Determine the (X, Y) coordinate at the center of the cell enclosing the given text.  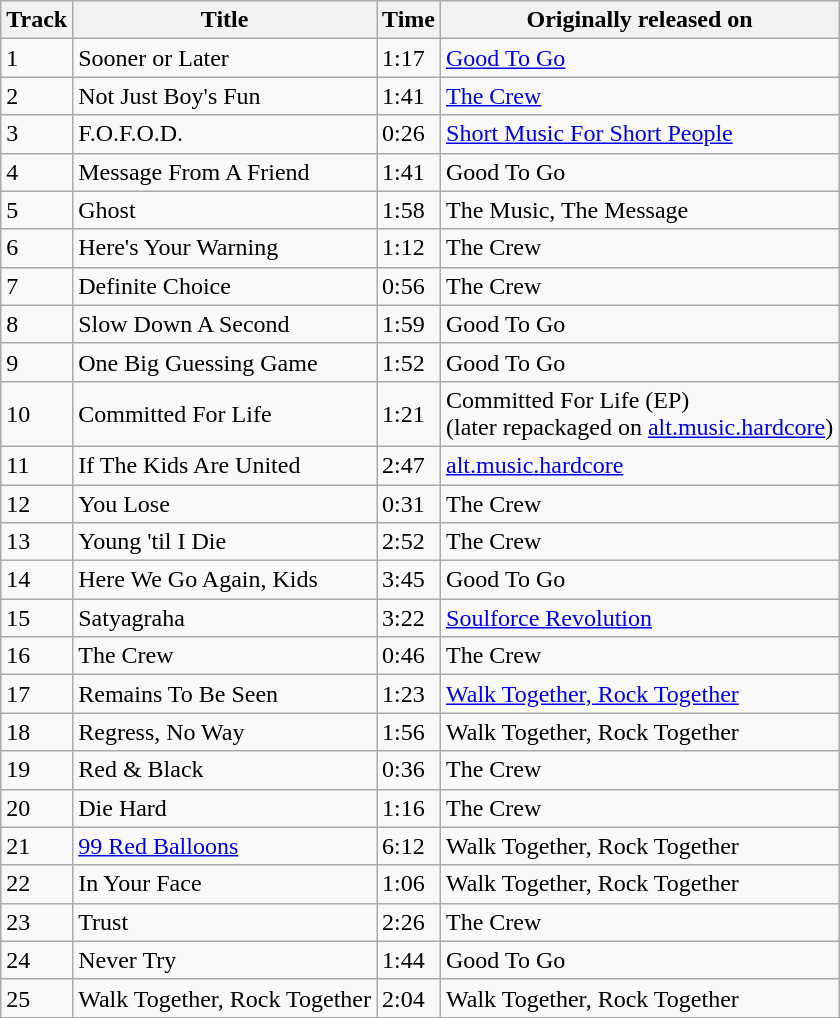
11 (37, 465)
2:52 (409, 542)
Remains To Be Seen (225, 694)
Definite Choice (225, 286)
15 (37, 618)
Die Hard (225, 808)
Ghost (225, 210)
Slow Down A Second (225, 324)
13 (37, 542)
The Music, The Message (640, 210)
0:56 (409, 286)
Red & Black (225, 770)
8 (37, 324)
0:36 (409, 770)
22 (37, 884)
1:21 (409, 414)
Committed For Life (225, 414)
1:23 (409, 694)
2:26 (409, 922)
One Big Guessing Game (225, 362)
2:47 (409, 465)
23 (37, 922)
Here We Go Again, Kids (225, 580)
1:59 (409, 324)
0:26 (409, 134)
F.O.F.O.D. (225, 134)
3:45 (409, 580)
10 (37, 414)
1:16 (409, 808)
Here's Your Warning (225, 248)
9 (37, 362)
You Lose (225, 503)
Track (37, 20)
1:17 (409, 58)
1:56 (409, 732)
Young 'til I Die (225, 542)
21 (37, 846)
Never Try (225, 960)
1:52 (409, 362)
1:44 (409, 960)
Satyagraha (225, 618)
1:06 (409, 884)
1 (37, 58)
alt.music.hardcore (640, 465)
24 (37, 960)
1:12 (409, 248)
3:22 (409, 618)
4 (37, 172)
Committed For Life (EP)(later repackaged on alt.music.hardcore) (640, 414)
20 (37, 808)
In Your Face (225, 884)
Not Just Boy's Fun (225, 96)
6:12 (409, 846)
14 (37, 580)
6 (37, 248)
Regress, No Way (225, 732)
2:04 (409, 998)
25 (37, 998)
Sooner or Later (225, 58)
19 (37, 770)
16 (37, 656)
0:46 (409, 656)
If The Kids Are United (225, 465)
3 (37, 134)
99 Red Balloons (225, 846)
Originally released on (640, 20)
17 (37, 694)
Soulforce Revolution (640, 618)
12 (37, 503)
Time (409, 20)
7 (37, 286)
Short Music For Short People (640, 134)
2 (37, 96)
18 (37, 732)
Trust (225, 922)
0:31 (409, 503)
1:58 (409, 210)
Message From A Friend (225, 172)
5 (37, 210)
Title (225, 20)
